Detect which cell encompasses the target text, then output its [x, y] center coordinate. 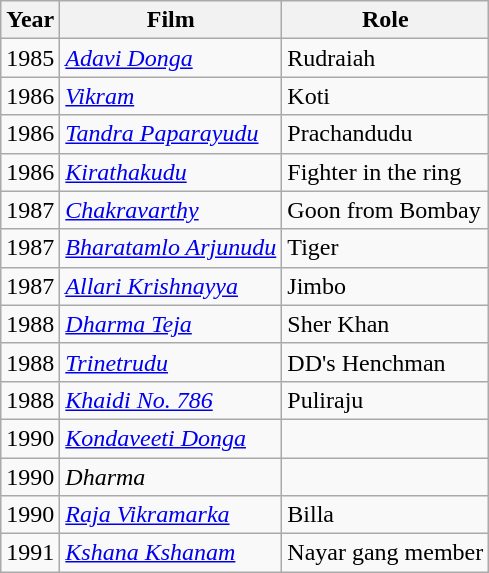
Allari Krishnayya [171, 286]
Chakravarthy [171, 210]
Adavi Donga [171, 58]
Sher Khan [386, 324]
Kshana Kshanam [171, 553]
Tandra Paparayudu [171, 134]
Year [30, 20]
Trinetrudu [171, 362]
Prachandudu [386, 134]
Billa [386, 515]
Vikram [171, 96]
Fighter in the ring [386, 172]
Role [386, 20]
Koti [386, 96]
Raja Vikramarka [171, 515]
Dharma Teja [171, 324]
Bharatamlo Arjunudu [171, 248]
Jimbo [386, 286]
Goon from Bombay [386, 210]
Kondaveeti Donga [171, 438]
Khaidi No. 786 [171, 400]
1985 [30, 58]
Dharma [171, 477]
DD's Henchman [386, 362]
Rudraiah [386, 58]
Puliraju [386, 400]
Kirathakudu [171, 172]
Film [171, 20]
Nayar gang member [386, 553]
1991 [30, 553]
Tiger [386, 248]
